Find where the given text appears and provide that cell's center as [x, y] coordinate. 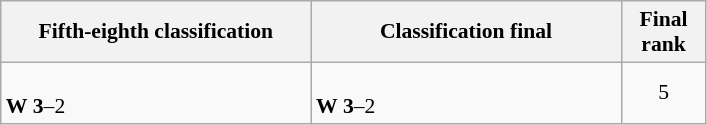
Classification final [466, 32]
Final rank [664, 32]
Fifth-eighth classification [156, 32]
5 [664, 92]
